Extract the (x, y) coordinate from the center of the cell holding the provided text.  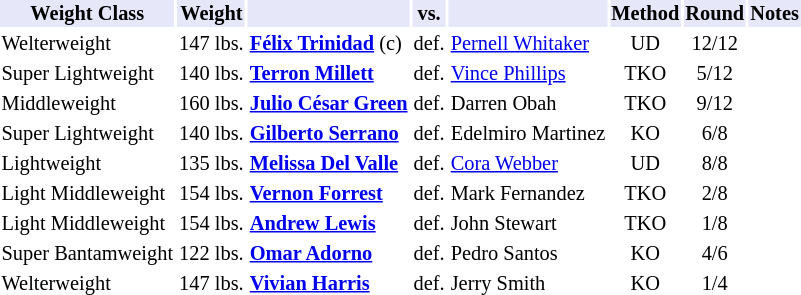
2/8 (715, 194)
John Stewart (528, 224)
vs. (429, 14)
Vince Phillips (528, 74)
Round (715, 14)
Lightweight (88, 164)
Super Bantamweight (88, 254)
Welterweight (88, 44)
Julio César Green (328, 104)
Pedro Santos (528, 254)
4/6 (715, 254)
6/8 (715, 134)
Félix Trinidad (c) (328, 44)
Weight Class (88, 14)
Edelmiro Martinez (528, 134)
Andrew Lewis (328, 224)
5/12 (715, 74)
Method (646, 14)
Pernell Whitaker (528, 44)
1/8 (715, 224)
Notes (775, 14)
Gilberto Serrano (328, 134)
12/12 (715, 44)
Vernon Forrest (328, 194)
Mark Fernandez (528, 194)
135 lbs. (212, 164)
Melissa Del Valle (328, 164)
147 lbs. (212, 44)
Darren Obah (528, 104)
Weight (212, 14)
Cora Webber (528, 164)
122 lbs. (212, 254)
9/12 (715, 104)
8/8 (715, 164)
Middleweight (88, 104)
160 lbs. (212, 104)
Terron Millett (328, 74)
Omar Adorno (328, 254)
